From the cell containing the given text, extract its center point as (X, Y) coordinate. 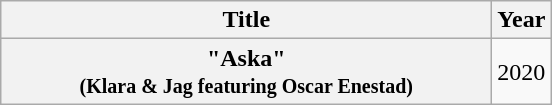
2020 (522, 72)
Title (246, 20)
Year (522, 20)
"Aska"(Klara & Jag featuring Oscar Enestad) (246, 72)
